Return the [X, Y] coordinate for the center point of the cell that contains the specified text.  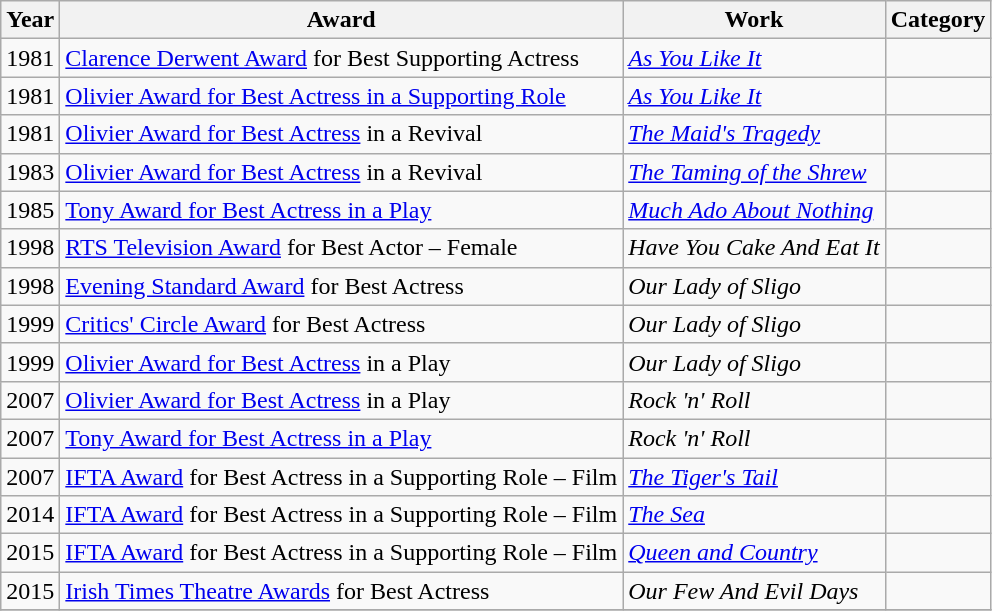
1985 [30, 210]
RTS Television Award for Best Actor – Female [342, 248]
Have You Cake And Eat It [754, 248]
Evening Standard Award for Best Actress [342, 286]
The Maid's Tragedy [754, 134]
Queen and Country [754, 553]
The Taming of the Shrew [754, 172]
The Tiger's Tail [754, 477]
Much Ado About Nothing [754, 210]
Our Few And Evil Days [754, 591]
1983 [30, 172]
Year [30, 20]
Olivier Award for Best Actress in a Supporting Role [342, 96]
Irish Times Theatre Awards for Best Actress [342, 591]
Work [754, 20]
Clarence Derwent Award for Best Supporting Actress [342, 58]
2014 [30, 515]
Critics' Circle Award for Best Actress [342, 324]
Category [938, 20]
The Sea [754, 515]
Award [342, 20]
